Extract the [x, y] coordinate from the center of the cell holding the provided text.  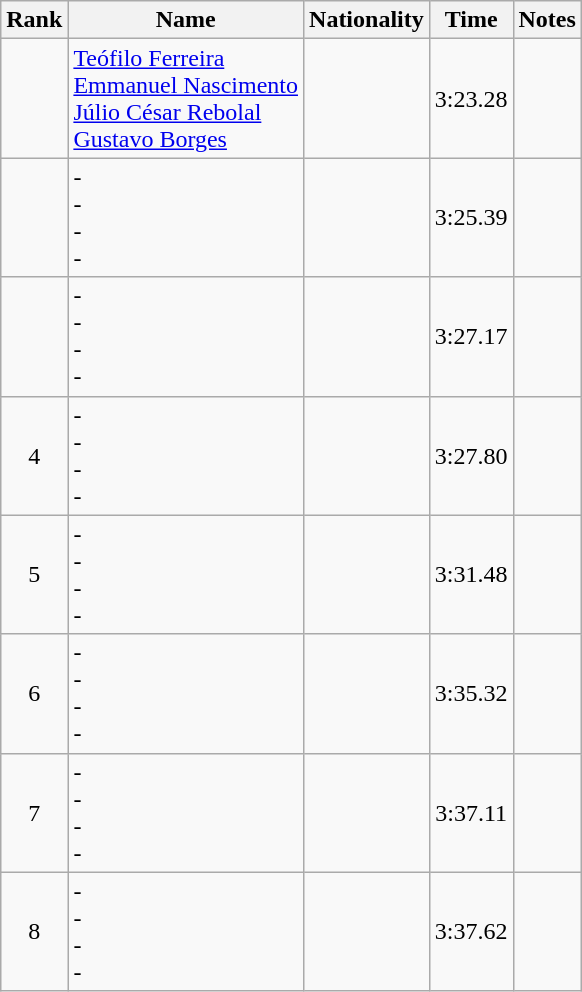
3:37.62 [471, 932]
3:35.32 [471, 694]
4 [34, 456]
5 [34, 574]
3:31.48 [471, 574]
3:37.11 [471, 812]
3:27.80 [471, 456]
8 [34, 932]
6 [34, 694]
3:27.17 [471, 336]
Name [186, 20]
Teófilo Ferreira Emmanuel Nascimento Júlio César Rebolal Gustavo Borges [186, 98]
Rank [34, 20]
7 [34, 812]
3:23.28 [471, 98]
Time [471, 20]
Notes [547, 20]
Nationality [367, 20]
3:25.39 [471, 218]
